Scan for the cell matching the given text and deliver its [x, y] coordinate at center. 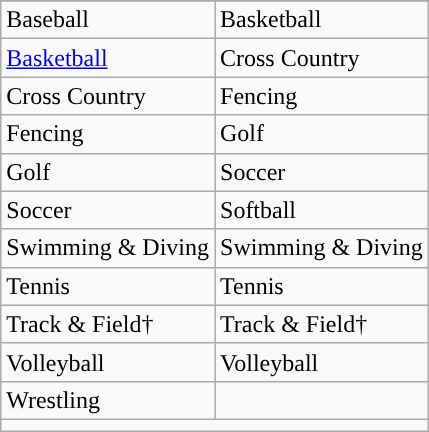
Wrestling [108, 400]
Softball [321, 210]
Baseball [108, 20]
